Extract the [x, y] coordinate from the center of the cell holding the provided text.  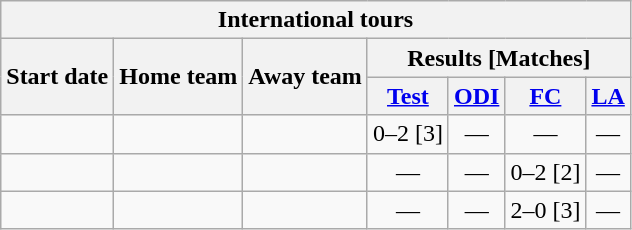
International tours [316, 20]
Home team [178, 77]
2–0 [3] [546, 210]
0–2 [2] [546, 172]
FC [546, 96]
Start date [58, 77]
Test [408, 96]
ODI [476, 96]
Away team [306, 77]
0–2 [3] [408, 134]
LA [608, 96]
Results [Matches] [498, 58]
